For the text-containing cell, return its midpoint in [x, y] coordinate format. 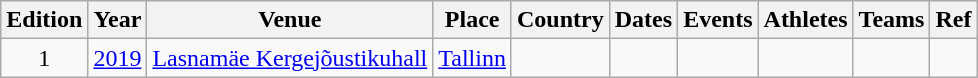
Lasnamäe Kergejõustikuhall [290, 58]
Athletes [806, 20]
Venue [290, 20]
2019 [118, 58]
Edition [44, 20]
Dates [643, 20]
1 [44, 58]
Country [560, 20]
Events [718, 20]
Ref [954, 20]
Tallinn [472, 58]
Teams [892, 20]
Place [472, 20]
Year [118, 20]
